Scan for the cell matching the given text and deliver its [x, y] coordinate at center. 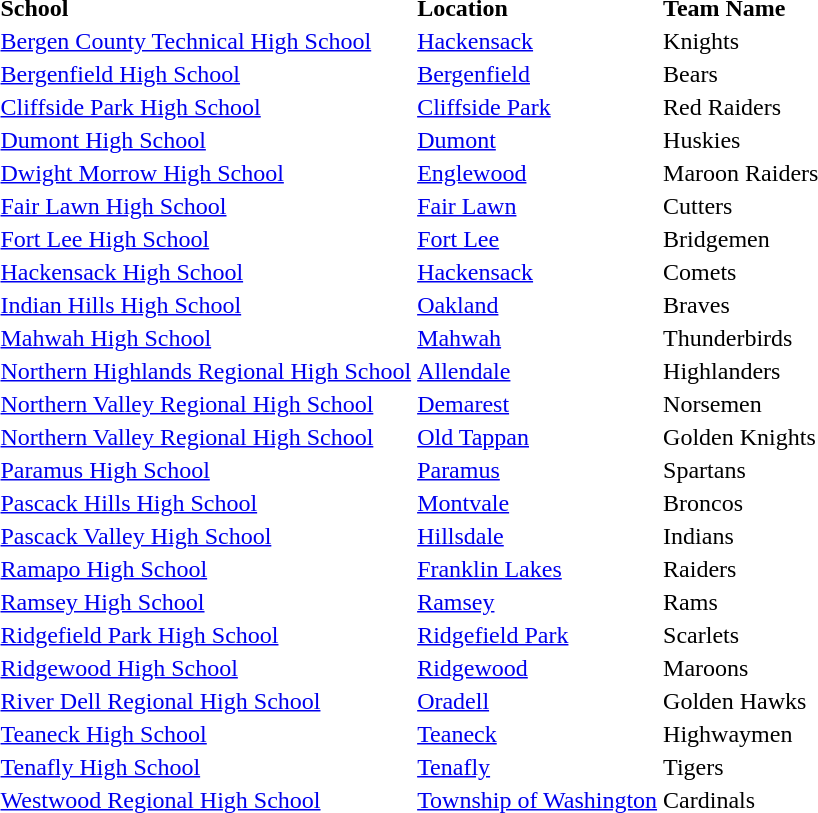
Ramsey [538, 602]
Tenafly [538, 767]
Mahwah [538, 338]
Cliffside Park [538, 107]
Hillsdale [538, 536]
Bergenfield [538, 74]
Oakland [538, 305]
Montvale [538, 503]
Allendale [538, 371]
Ridgewood [538, 668]
Old Tappan [538, 437]
Ridgefield Park [538, 635]
Paramus [538, 470]
Fort Lee [538, 239]
Teaneck [538, 734]
Dumont [538, 140]
Franklin Lakes [538, 569]
Englewood [538, 173]
Oradell [538, 701]
Demarest [538, 404]
Fair Lawn [538, 206]
